Find where the given text appears and provide that cell's center as [x, y] coordinate. 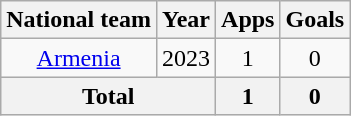
2023 [186, 58]
National team [79, 20]
Year [186, 20]
Goals [315, 20]
Total [108, 96]
Apps [248, 20]
Armenia [79, 58]
